Determine the [x, y] coordinate at the center of the cell enclosing the given text.  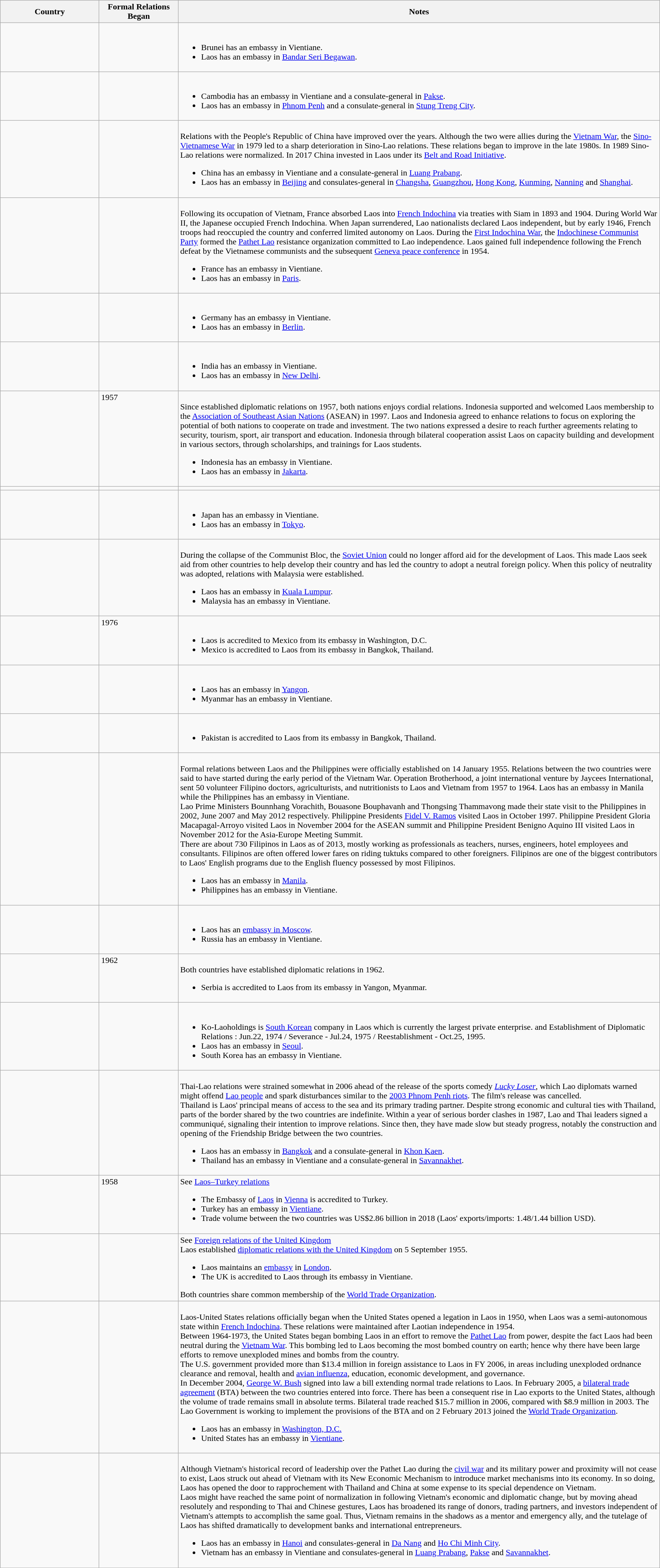
Formal Relations Began [139, 12]
1957 [139, 439]
Laos has an embassy in Yangon.Myanmar has an embassy in Vientiane. [419, 689]
1962 [139, 978]
Pakistan is accredited to Laos from its embassy in Bangkok, Thailand. [419, 733]
Japan has an embassy in Vientiane.Laos has an embassy in Tokyo. [419, 515]
Cambodia has an embassy in Vientiane and a consulate-general in Pakse.Laos has an embassy in Phnom Penh and a consulate-general in Stung Treng City. [419, 96]
Both countries have established diplomatic relations in 1962.Serbia is accredited to Laos from its embassy in Yangon, Myanmar. [419, 978]
Laos is accredited to Mexico from its embassy in Washington, D.C.Mexico is accredited to Laos from its embassy in Bangkok, Thailand. [419, 640]
Notes [419, 12]
India has an embassy in Vientiane.Laos has an embassy in New Delhi. [419, 366]
Country [50, 12]
1958 [139, 1205]
1976 [139, 640]
Brunei has an embassy in Vientiane.Laos has an embassy in Bandar Seri Begawan. [419, 47]
Laos has an embassy in Moscow.Russia has an embassy in Vientiane. [419, 930]
Germany has an embassy in Vientiane.Laos has an embassy in Berlin. [419, 317]
